Identify which cell holds the provided text, then report its (X, Y) central coordinate. 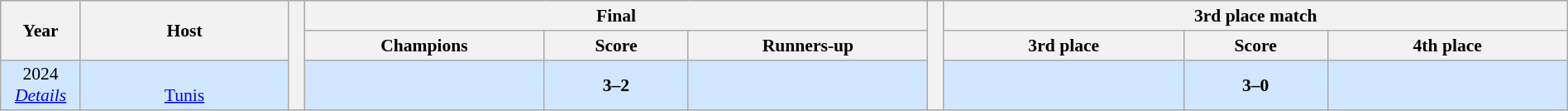
3rd place match (1255, 16)
3–0 (1255, 84)
4th place (1447, 46)
Runners-up (808, 46)
3rd place (1064, 46)
Final (616, 16)
2024Details (41, 84)
Year (41, 30)
Host (184, 30)
Champions (424, 46)
3–2 (616, 84)
Tunis (184, 84)
